From the cell containing the given text, extract its center point as [x, y] coordinate. 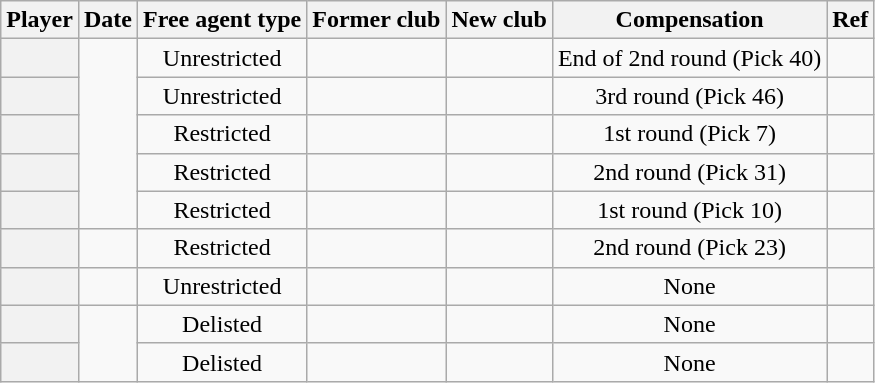
Compensation [689, 20]
1st round (Pick 7) [689, 134]
Former club [376, 20]
Player [40, 20]
Free agent type [222, 20]
3rd round (Pick 46) [689, 96]
2nd round (Pick 23) [689, 248]
End of 2nd round (Pick 40) [689, 58]
2nd round (Pick 31) [689, 172]
New club [499, 20]
Ref [850, 20]
Date [108, 20]
1st round (Pick 10) [689, 210]
